Detect which cell encompasses the target text, then output its (x, y) center coordinate. 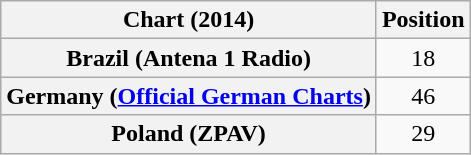
Position (423, 20)
Chart (2014) (189, 20)
46 (423, 96)
18 (423, 58)
29 (423, 134)
Germany (Official German Charts) (189, 96)
Brazil (Antena 1 Radio) (189, 58)
Poland (ZPAV) (189, 134)
